Find where the given text appears and provide that cell's center as [X, Y] coordinate. 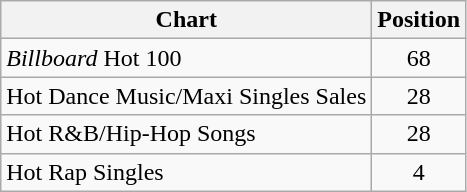
Hot R&B/Hip-Hop Songs [186, 134]
Hot Rap Singles [186, 172]
Chart [186, 20]
Position [419, 20]
Billboard Hot 100 [186, 58]
Hot Dance Music/Maxi Singles Sales [186, 96]
68 [419, 58]
4 [419, 172]
